Return [X, Y] of the center of cell containing provided text 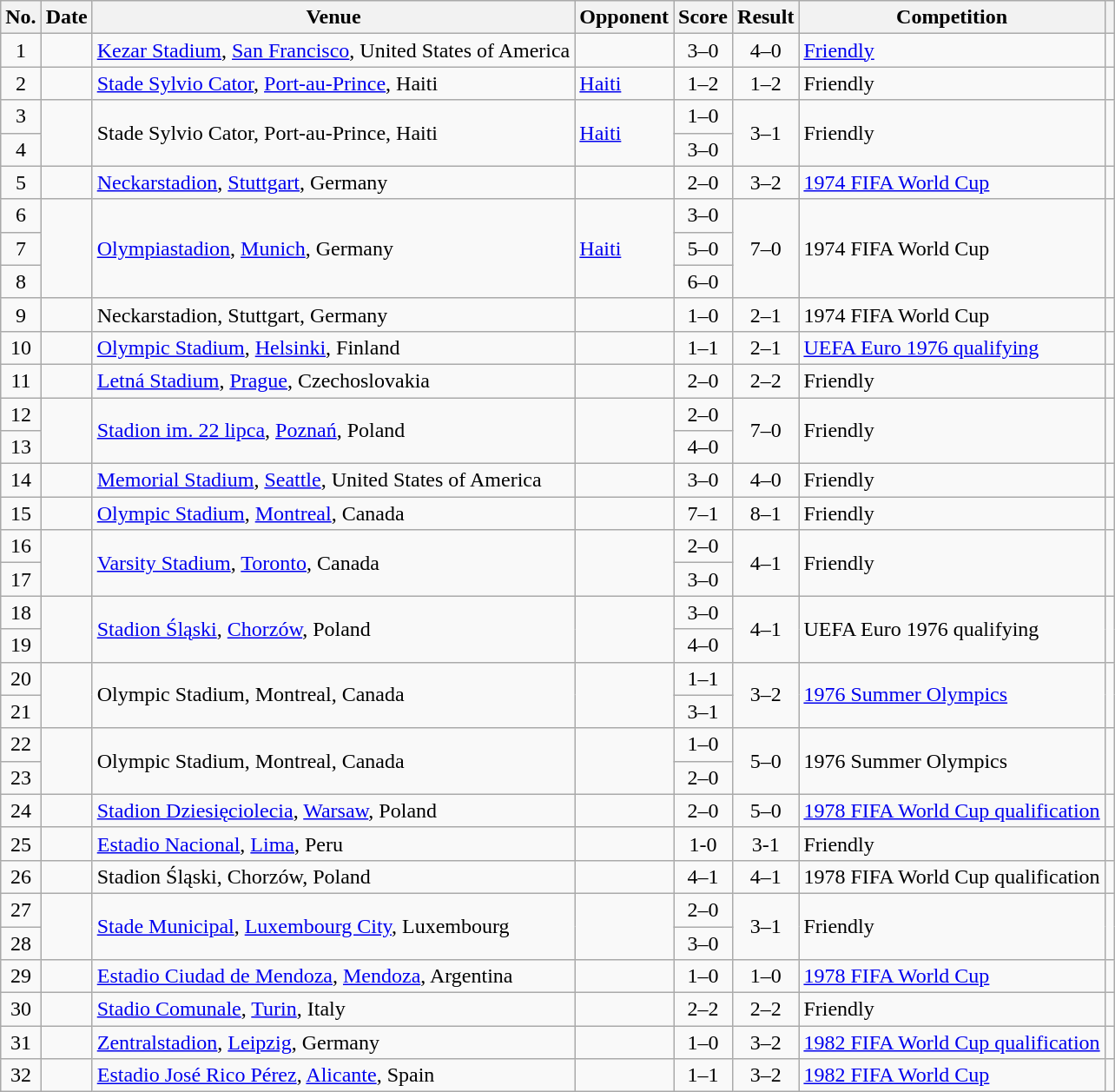
16 [21, 546]
3 [21, 116]
Varsity Stadium, Toronto, Canada [333, 563]
1978 FIFA World Cup [952, 976]
26 [21, 877]
18 [21, 612]
Stade Municipal, Luxembourg City, Luxembourg [333, 926]
No. [21, 17]
8–1 [766, 513]
Olympiastadion, Munich, Germany [333, 248]
6 [21, 215]
7–1 [703, 513]
Competition [952, 17]
23 [21, 778]
32 [21, 1075]
29 [21, 976]
Opponent [624, 17]
8 [21, 281]
Estadio Nacional, Lima, Peru [333, 844]
Result [766, 17]
7 [21, 248]
Stadion Dziesięciolecia, Warsaw, Poland [333, 811]
15 [21, 513]
25 [21, 844]
20 [21, 678]
12 [21, 414]
14 [21, 480]
28 [21, 943]
19 [21, 645]
24 [21, 811]
1982 FIFA World Cup [952, 1075]
11 [21, 381]
27 [21, 910]
31 [21, 1042]
Estadio Ciudad de Mendoza, Mendoza, Argentina [333, 976]
6–0 [703, 281]
Venue [333, 17]
4 [21, 149]
21 [21, 711]
10 [21, 347]
13 [21, 447]
2 [21, 83]
5 [21, 182]
30 [21, 1009]
Estadio José Rico Pérez, Alicante, Spain [333, 1075]
Olympic Stadium, Helsinki, Finland [333, 347]
Score [703, 17]
Memorial Stadium, Seattle, United States of America [333, 480]
Date [66, 17]
Letná Stadium, Prague, Czechoslovakia [333, 381]
22 [21, 745]
17 [21, 579]
Zentralstadion, Leipzig, Germany [333, 1042]
Kezar Stadium, San Francisco, United States of America [333, 50]
Stadion im. 22 lipca, Poznań, Poland [333, 431]
1-0 [703, 844]
1 [21, 50]
Stadio Comunale, Turin, Italy [333, 1009]
1982 FIFA World Cup qualification [952, 1042]
9 [21, 314]
3-1 [766, 844]
